Determine the (x, y) coordinate at the center of the cell enclosing the given text.  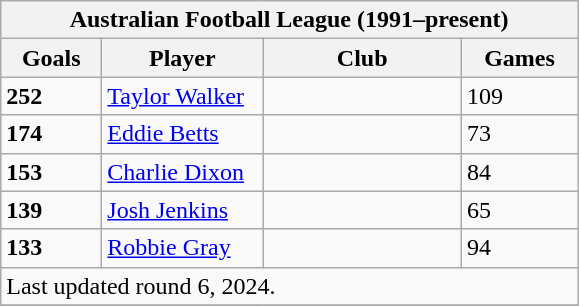
139 (52, 210)
Games (519, 58)
252 (52, 96)
Eddie Betts (182, 134)
174 (52, 134)
109 (519, 96)
Goals (52, 58)
84 (519, 172)
153 (52, 172)
Robbie Gray (182, 248)
Club (362, 58)
94 (519, 248)
Charlie Dixon (182, 172)
Josh Jenkins (182, 210)
Taylor Walker (182, 96)
Last updated round 6, 2024. (290, 286)
73 (519, 134)
Player (182, 58)
Australian Football League (1991–present) (290, 20)
65 (519, 210)
133 (52, 248)
